Capture the cell that displays the provided text and extract its (x, y) central coordinate. 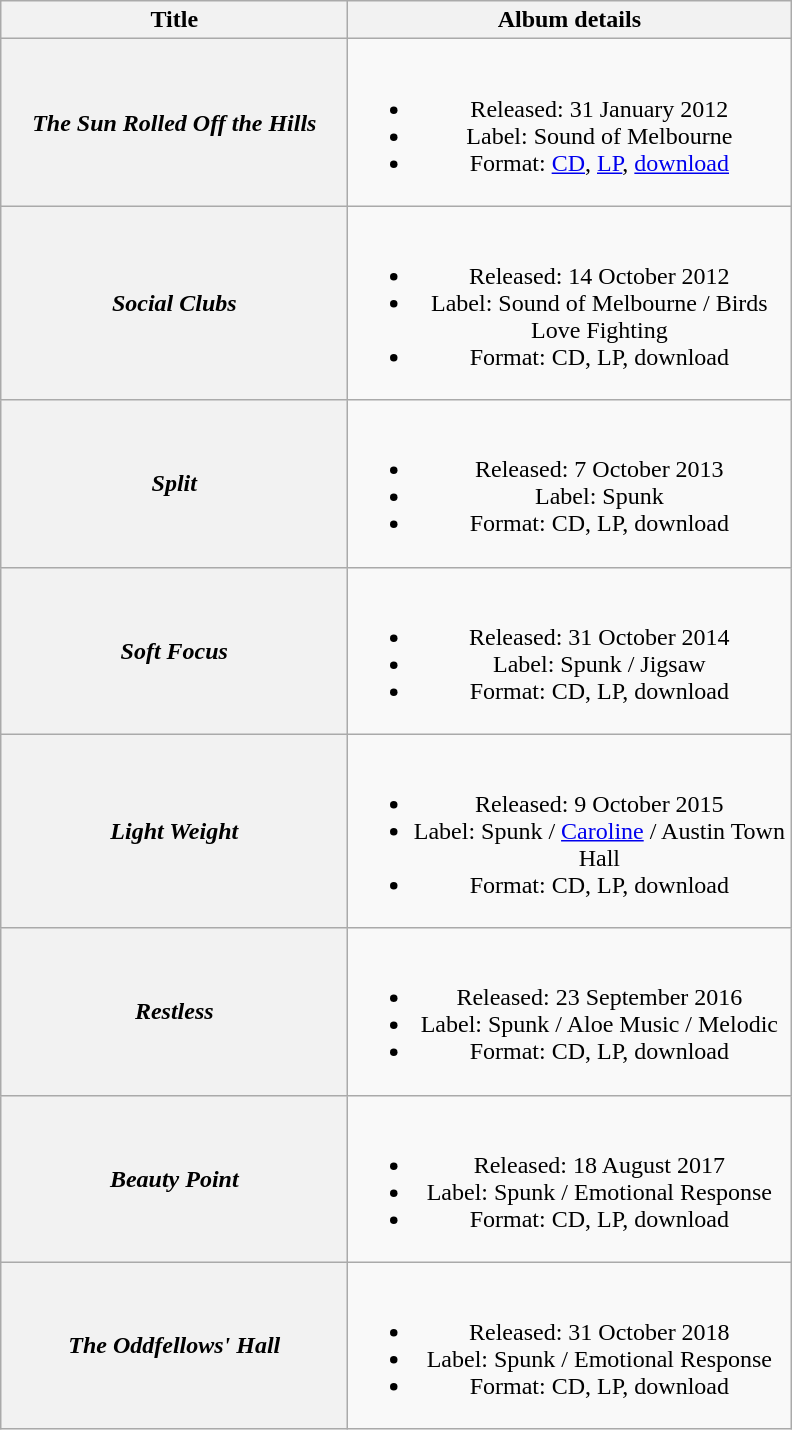
Released: 14 October 2012Label: Sound of Melbourne / Birds Love FightingFormat: CD, LP, download (570, 303)
Beauty Point (174, 1178)
Title (174, 20)
Released: 31 October 2018Label: Spunk / Emotional ResponseFormat: CD, LP, download (570, 1346)
Split (174, 484)
Light Weight (174, 831)
Released: 31 January 2012Label: Sound of MelbourneFormat: CD, LP, download (570, 122)
Soft Focus (174, 650)
Album details (570, 20)
Released: 31 October 2014Label: Spunk / JigsawFormat: CD, LP, download (570, 650)
Social Clubs (174, 303)
The Sun Rolled Off the Hills (174, 122)
The Oddfellows' Hall (174, 1346)
Released: 9 October 2015Label: Spunk / Caroline / Austin Town HallFormat: CD, LP, download (570, 831)
Restless (174, 1012)
Released: 7 October 2013Label: SpunkFormat: CD, LP, download (570, 484)
Released: 18 August 2017Label: Spunk / Emotional ResponseFormat: CD, LP, download (570, 1178)
Released: 23 September 2016Label: Spunk / Aloe Music / MelodicFormat: CD, LP, download (570, 1012)
